Scan for the cell matching the given text and deliver its (x, y) coordinate at center. 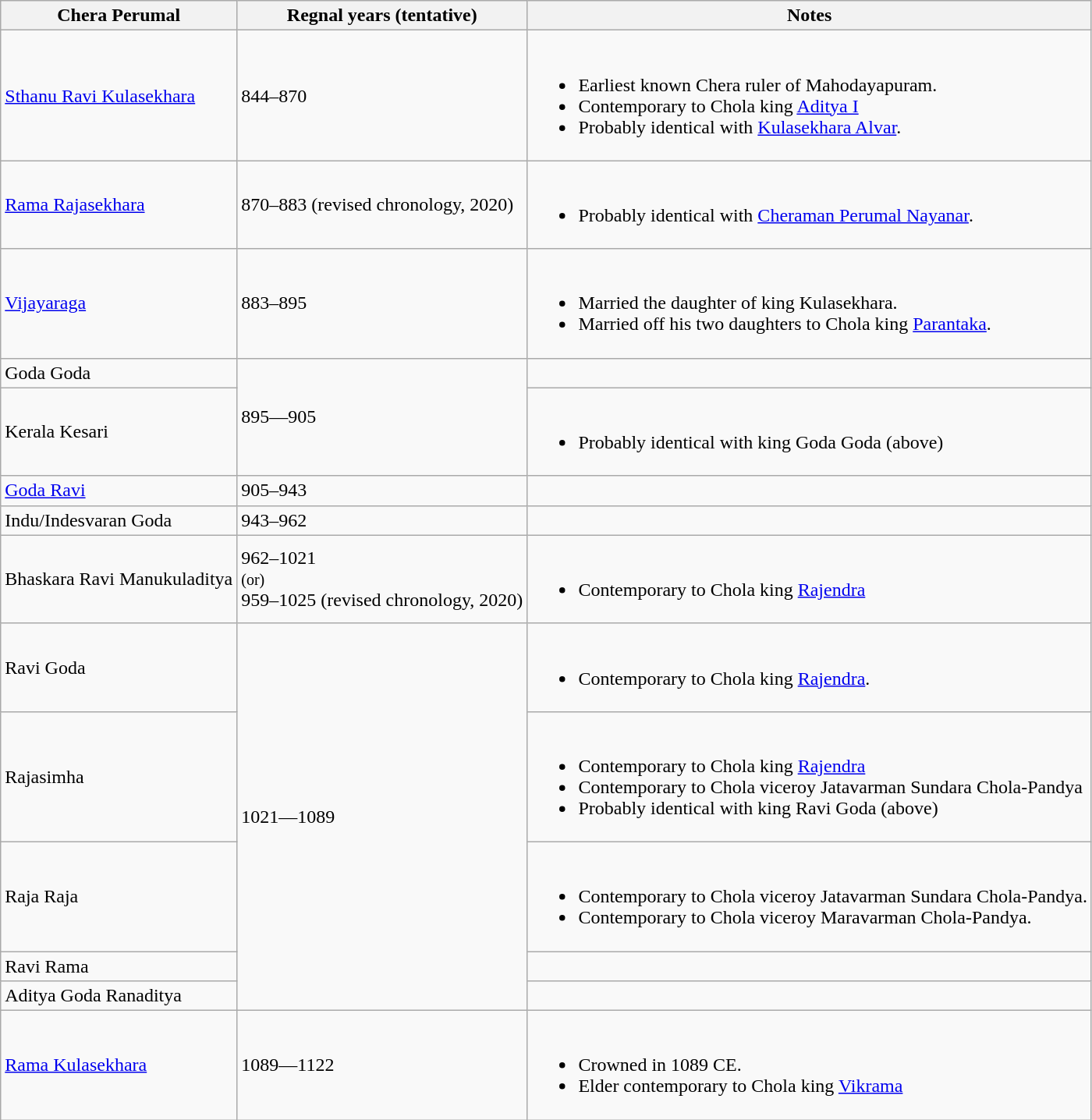
Goda Goda (119, 373)
Contemporary to Chola viceroy Jatavarman Sundara Chola-Pandya.Contemporary to Chola viceroy Maravarman Chola-Pandya. (810, 896)
Probably identical with king Goda Goda (above) (810, 432)
Rama Kulasekhara (119, 1065)
Kerala Kesari (119, 432)
Notes (810, 16)
905–943 (382, 491)
Chera Perumal (119, 16)
Rajasimha (119, 777)
962–1021(or)959–1025 (revised chronology, 2020) (382, 579)
870–883 (revised chronology, 2020) (382, 204)
Goda Ravi (119, 491)
Probably identical with Cheraman Perumal Nayanar. (810, 204)
1021—1089 (382, 817)
Sthanu Ravi Kulasekhara (119, 95)
844–870 (382, 95)
Aditya Goda Ranaditya (119, 996)
Regnal years (tentative) (382, 16)
Contemporary to Chola king Rajendra (810, 579)
943–962 (382, 520)
Ravi Goda (119, 668)
Earliest known Chera ruler of Mahodayapuram.Contemporary to Chola king Aditya IProbably identical with Kulasekhara Alvar. (810, 95)
Bhaskara Ravi Manukuladitya (119, 579)
Vijayaraga (119, 303)
Married the daughter of king Kulasekhara.Married off his two daughters to Chola king Parantaka. (810, 303)
Crowned in 1089 CE.Elder contemporary to Chola king Vikrama (810, 1065)
Raja Raja (119, 896)
Indu/Indesvaran Goda (119, 520)
Contemporary to Chola king RajendraContemporary to Chola viceroy Jatavarman Sundara Chola-PandyaProbably identical with king Ravi Goda (above) (810, 777)
Contemporary to Chola king Rajendra. (810, 668)
1089—1122 (382, 1065)
883–895 (382, 303)
Ravi Rama (119, 966)
895—905 (382, 416)
Rama Rajasekhara (119, 204)
